Locate the cell with the specified text and output its (x, y) center coordinate. 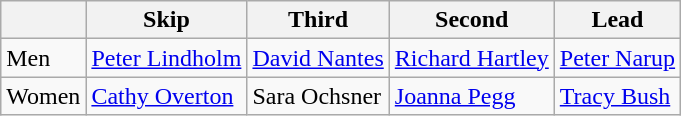
Third (318, 20)
Richard Hartley (472, 58)
Peter Lindholm (166, 58)
Joanna Pegg (472, 96)
Lead (617, 20)
Second (472, 20)
Women (44, 96)
Peter Narup (617, 58)
Men (44, 58)
Sara Ochsner (318, 96)
Skip (166, 20)
Tracy Bush (617, 96)
David Nantes (318, 58)
Cathy Overton (166, 96)
